Output the (X, Y) coordinate of the center of the cell containing the given text.  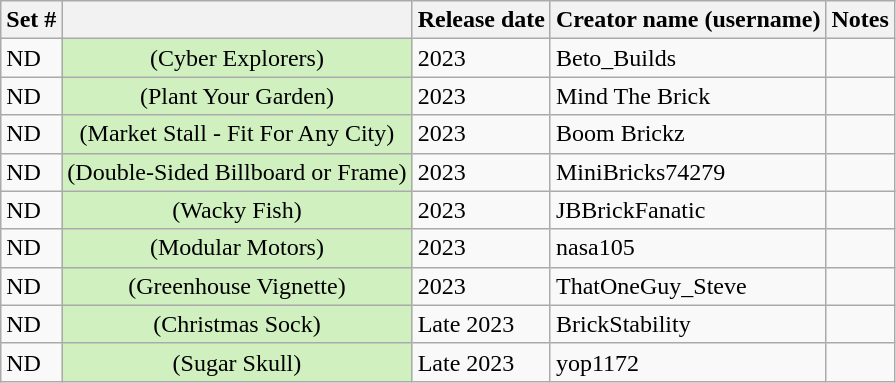
Set # (32, 20)
(Modular Motors) (237, 248)
(Market Stall - Fit For Any City) (237, 134)
yop1172 (688, 362)
Release date (481, 20)
(Sugar Skull) (237, 362)
(Double-Sided Billboard or Frame) (237, 172)
Boom Brickz (688, 134)
nasa105 (688, 248)
ThatOneGuy_Steve (688, 286)
(Cyber Explorers) (237, 58)
(Christmas Sock) (237, 324)
Mind The Brick (688, 96)
(Wacky Fish) (237, 210)
(Greenhouse Vignette) (237, 286)
JBBrickFanatic (688, 210)
(Plant Your Garden) (237, 96)
Creator name (username) (688, 20)
BrickStability (688, 324)
MiniBricks74279 (688, 172)
Beto_Builds (688, 58)
Notes (860, 20)
